Extract the [x, y] coordinate from the center of the cell holding the provided text.  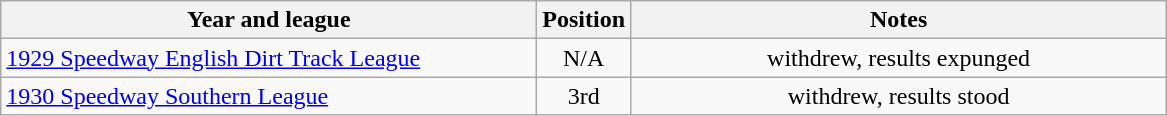
Year and league [269, 20]
N/A [584, 58]
1929 Speedway English Dirt Track League [269, 58]
1930 Speedway Southern League [269, 96]
Position [584, 20]
Notes [899, 20]
3rd [584, 96]
withdrew, results expunged [899, 58]
withdrew, results stood [899, 96]
